Locate the cell with the specified text and output its [X, Y] center coordinate. 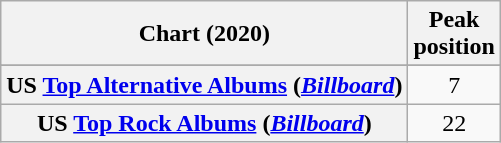
7 [454, 85]
US Top Alternative Albums (Billboard) [204, 85]
Chart (2020) [204, 34]
Peakposition [454, 34]
US Top Rock Albums (Billboard) [204, 123]
22 [454, 123]
